Find where the given text appears and provide that cell's center as (X, Y) coordinate. 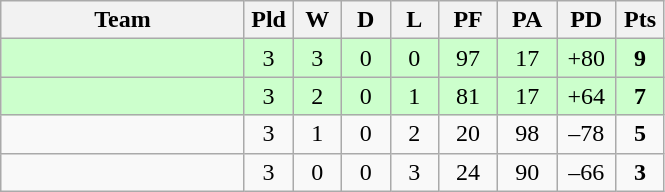
W (318, 20)
L (414, 20)
+80 (586, 58)
7 (640, 96)
+64 (586, 96)
PF (468, 20)
D (366, 20)
9 (640, 58)
98 (528, 134)
90 (528, 172)
Pld (268, 20)
97 (468, 58)
Team (123, 20)
20 (468, 134)
5 (640, 134)
PA (528, 20)
–78 (586, 134)
Pts (640, 20)
81 (468, 96)
–66 (586, 172)
PD (586, 20)
24 (468, 172)
